Locate the cell with the specified text and output its (x, y) center coordinate. 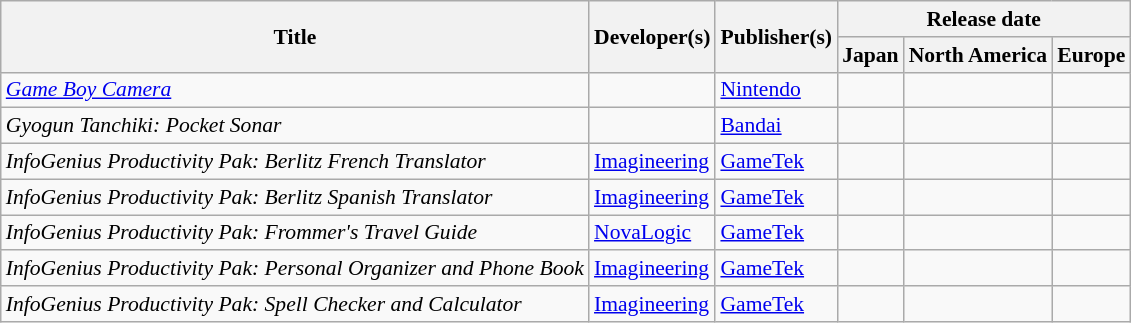
InfoGenius Productivity Pak: Berlitz French Translator (295, 162)
Nintendo (776, 90)
Release date (984, 19)
Game Boy Camera (295, 90)
Gyogun Tanchiki: Pocket Sonar (295, 126)
Europe (1091, 55)
North America (978, 55)
InfoGenius Productivity Pak: Personal Organizer and Phone Book (295, 269)
InfoGenius Productivity Pak: Spell Checker and Calculator (295, 304)
NovaLogic (652, 233)
InfoGenius Productivity Pak: Berlitz Spanish Translator (295, 197)
Developer(s) (652, 36)
Japan (870, 55)
InfoGenius Productivity Pak: Frommer's Travel Guide (295, 233)
Bandai (776, 126)
Publisher(s) (776, 36)
Title (295, 36)
